Locate the cell with the specified text and output its (X, Y) center coordinate. 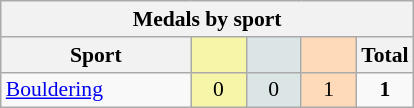
Total (384, 55)
Bouldering (96, 90)
Medals by sport (208, 19)
Sport (96, 55)
